Locate the cell with the specified text and output its (X, Y) center coordinate. 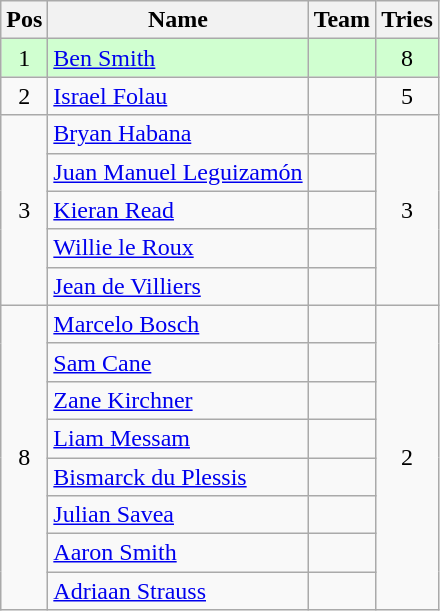
Juan Manuel Leguizamón (178, 172)
Bismarck du Plessis (178, 477)
Liam Messam (178, 438)
1 (24, 58)
Jean de Villiers (178, 286)
Julian Savea (178, 515)
Willie le Roux (178, 248)
Pos (24, 20)
Ben Smith (178, 58)
Adriaan Strauss (178, 591)
Team (342, 20)
Sam Cane (178, 362)
Israel Folau (178, 96)
Bryan Habana (178, 134)
Kieran Read (178, 210)
Tries (408, 20)
Zane Kirchner (178, 400)
Aaron Smith (178, 553)
Name (178, 20)
Marcelo Bosch (178, 324)
5 (408, 96)
